Capture the cell that displays the provided text and extract its (x, y) central coordinate. 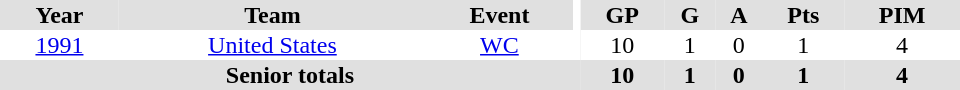
A (738, 15)
WC (500, 45)
PIM (902, 15)
1991 (60, 45)
Event (500, 15)
Team (272, 15)
Year (60, 15)
G (690, 15)
Senior totals (290, 75)
United States (272, 45)
Pts (804, 15)
GP (622, 15)
